Scan for the cell matching the given text and deliver its [x, y] coordinate at center. 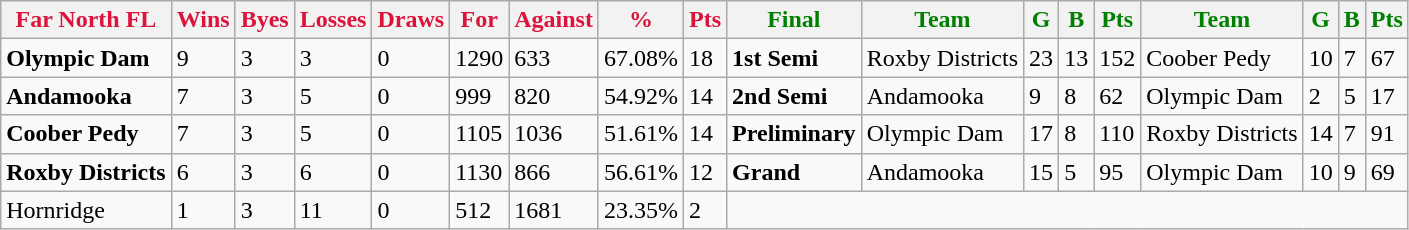
54.92% [640, 96]
Wins [203, 20]
999 [480, 96]
1130 [480, 172]
Final [794, 20]
Hornridge [86, 210]
152 [1118, 58]
2nd Semi [794, 96]
12 [706, 172]
67.08% [640, 58]
110 [1118, 134]
Against [554, 20]
Grand [794, 172]
820 [554, 96]
11 [333, 210]
Preliminary [794, 134]
1105 [480, 134]
% [640, 20]
18 [706, 58]
69 [1386, 172]
512 [480, 210]
1681 [554, 210]
For [480, 20]
1290 [480, 58]
23.35% [640, 210]
Far North FL [86, 20]
67 [1386, 58]
1036 [554, 134]
15 [1042, 172]
Losses [333, 20]
62 [1118, 96]
95 [1118, 172]
Byes [264, 20]
866 [554, 172]
1st Semi [794, 58]
Draws [411, 20]
91 [1386, 134]
13 [1076, 58]
56.61% [640, 172]
1 [203, 210]
51.61% [640, 134]
23 [1042, 58]
633 [554, 58]
